Find where the given text appears and provide that cell's center as [x, y] coordinate. 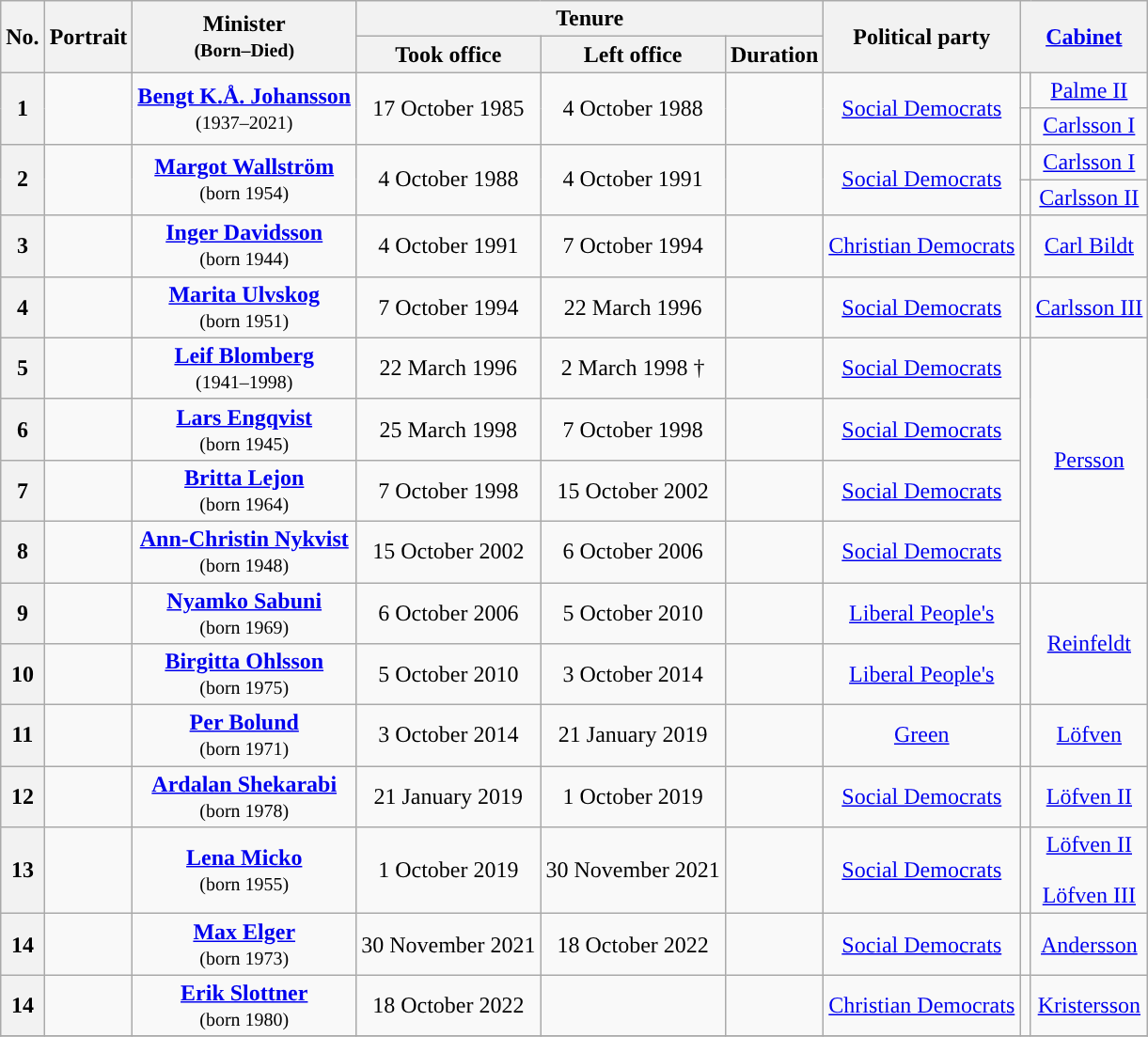
6 [23, 429]
Ann-Christin Nykvist(born 1948) [244, 551]
Inger Davidsson(born 1944) [244, 246]
Carlsson II [1089, 197]
Carl Bildt [1089, 246]
Max Elger(born 1973) [244, 944]
Took office [448, 55]
2 March 1998 † [633, 369]
Lena Micko(born 1955) [244, 871]
1 [23, 108]
11 [23, 735]
7 [23, 491]
Minister(Born–Died) [244, 37]
Löfven II Löfven III [1089, 871]
Persson [1089, 460]
Per Bolund(born 1971) [244, 735]
25 March 1998 [448, 429]
Carlsson III [1089, 306]
Marita Ulvskog(born 1951) [244, 306]
Reinfeldt [1089, 644]
Kristersson [1089, 1006]
Left office [633, 55]
12 [23, 797]
No. [23, 37]
Green [921, 735]
Lars Engqvist(born 1945) [244, 429]
Cabinet [1084, 37]
Ardalan Shekarabi(born 1978) [244, 797]
Andersson [1089, 944]
2 [23, 180]
Löfven II [1089, 797]
Tenure [590, 19]
Bengt K.Å. Johansson(1937–2021) [244, 108]
3 [23, 246]
Palme II [1089, 90]
Political party [921, 37]
4 [23, 306]
8 [23, 551]
10 [23, 675]
Leif Blomberg(1941–1998) [244, 369]
5 [23, 369]
Portrait [88, 37]
Nyamko Sabuni(born 1969) [244, 613]
17 October 1985 [448, 108]
Britta Lejon(born 1964) [244, 491]
Birgitta Ohlsson(born 1975) [244, 675]
Duration [774, 55]
Margot Wallström(born 1954) [244, 180]
9 [23, 613]
13 [23, 871]
Löfven [1089, 735]
Erik Slottner(born 1980) [244, 1006]
